Return the [X, Y] coordinate for the center point of the cell that contains the specified text.  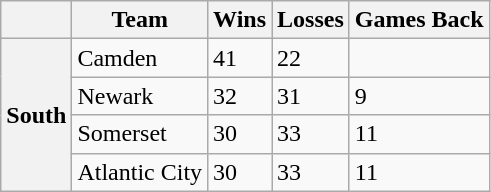
Wins [240, 20]
22 [311, 58]
Newark [140, 96]
Atlantic City [140, 172]
Losses [311, 20]
Team [140, 20]
41 [240, 58]
Camden [140, 58]
South [36, 115]
Games Back [419, 20]
32 [240, 96]
31 [311, 96]
9 [419, 96]
Somerset [140, 134]
